Find where the given text appears and provide that cell's center as (x, y) coordinate. 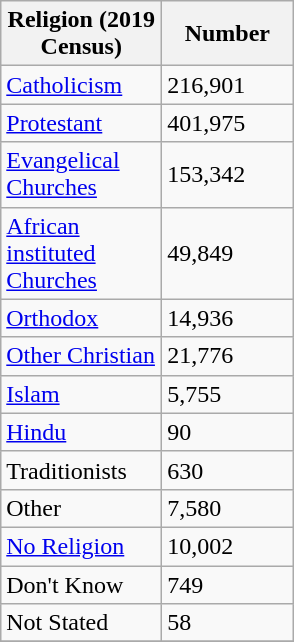
Not Stated (82, 623)
Other (82, 508)
14,936 (228, 318)
5,755 (228, 394)
Protestant (82, 123)
Other Christian (82, 356)
49,849 (228, 253)
10,002 (228, 546)
630 (228, 470)
Evangelical Churches (82, 174)
58 (228, 623)
90 (228, 432)
Don't Know (82, 585)
Number (228, 34)
153,342 (228, 174)
216,901 (228, 85)
No Religion (82, 546)
Catholicism (82, 85)
401,975 (228, 123)
African instituted Churches (82, 253)
Hindu (82, 432)
Religion (2019 Census) (82, 34)
Islam (82, 394)
Orthodox (82, 318)
749 (228, 585)
21,776 (228, 356)
7,580 (228, 508)
Traditionists (82, 470)
